Search for the cell housing the specified text and yield its [X, Y] center coordinate. 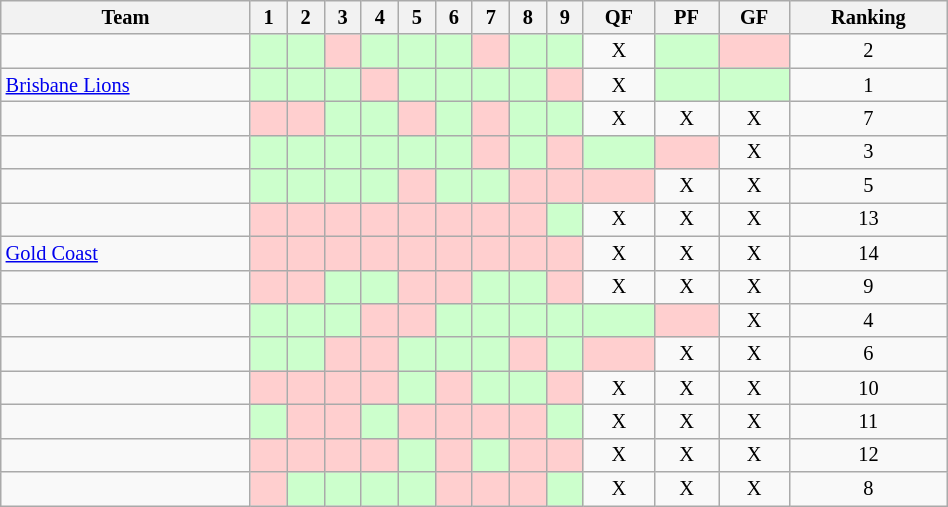
PF [686, 17]
Brisbane Lions [126, 85]
11 [869, 421]
10 [869, 388]
Team [126, 17]
QF [618, 17]
Gold Coast [126, 253]
13 [869, 219]
14 [869, 253]
Ranking [869, 17]
12 [869, 455]
GF [754, 17]
